Extract the (X, Y) coordinate from the center of the cell holding the provided text.  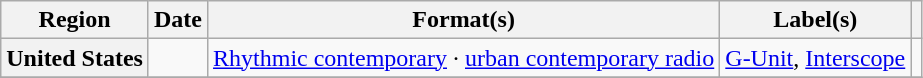
Date (178, 20)
Region (75, 20)
Rhythmic contemporary · urban contemporary radio (464, 58)
Format(s) (464, 20)
Label(s) (816, 20)
United States (75, 58)
G-Unit, Interscope (816, 58)
